Return the (x, y) coordinate for the center point of the cell that contains the specified text.  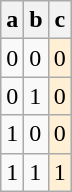
a (12, 20)
c (60, 20)
b (36, 20)
